Return the [x, y] coordinate for the center point of the cell that contains the specified text.  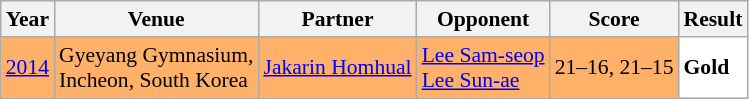
Result [712, 19]
Jakarin Homhual [337, 68]
Score [614, 19]
Venue [156, 19]
Partner [337, 19]
Opponent [484, 19]
Year [28, 19]
Lee Sam-seop Lee Sun-ae [484, 68]
21–16, 21–15 [614, 68]
Gold [712, 68]
Gyeyang Gymnasium,Incheon, South Korea [156, 68]
2014 [28, 68]
